Determine the (x, y) coordinate at the center of the cell enclosing the given text.  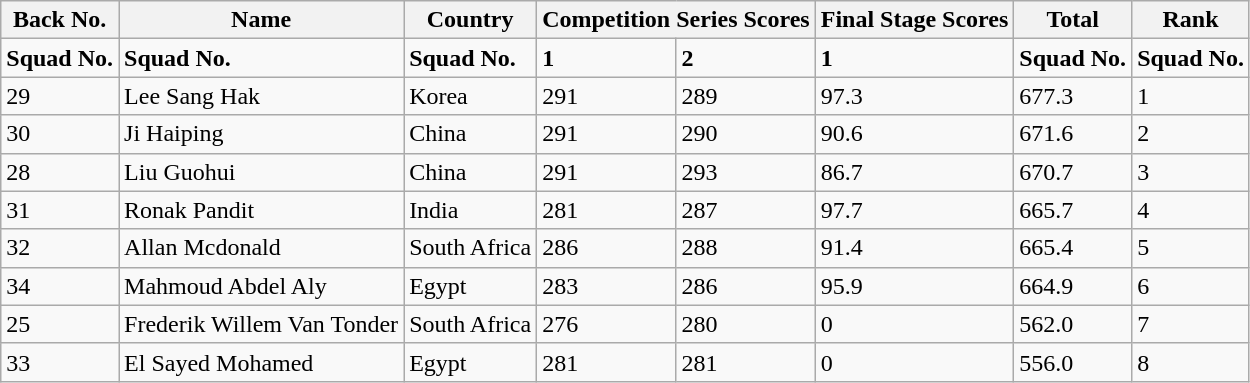
86.7 (914, 172)
El Sayed Mohamed (262, 362)
Total (1073, 20)
97.3 (914, 96)
Mahmoud Abdel Aly (262, 286)
556.0 (1073, 362)
Ronak Pandit (262, 210)
Ji Haiping (262, 134)
4 (1191, 210)
Liu Guohui (262, 172)
91.4 (914, 248)
Competition Series Scores (676, 20)
31 (60, 210)
32 (60, 248)
Rank (1191, 20)
90.6 (914, 134)
34 (60, 286)
289 (746, 96)
Frederik Willem Van Tonder (262, 324)
29 (60, 96)
Lee Sang Hak (262, 96)
Final Stage Scores (914, 20)
665.4 (1073, 248)
3 (1191, 172)
287 (746, 210)
6 (1191, 286)
288 (746, 248)
Back No. (60, 20)
5 (1191, 248)
283 (606, 286)
290 (746, 134)
33 (60, 362)
276 (606, 324)
280 (746, 324)
677.3 (1073, 96)
Country (470, 20)
Korea (470, 96)
665.7 (1073, 210)
25 (60, 324)
30 (60, 134)
562.0 (1073, 324)
7 (1191, 324)
97.7 (914, 210)
8 (1191, 362)
Allan Mcdonald (262, 248)
95.9 (914, 286)
293 (746, 172)
India (470, 210)
Name (262, 20)
670.7 (1073, 172)
28 (60, 172)
671.6 (1073, 134)
664.9 (1073, 286)
